Provide the (X, Y) coordinate of the cell's center where the given text is located.  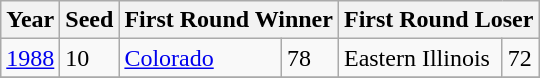
Seed (90, 20)
Colorado (200, 58)
10 (90, 58)
78 (310, 58)
Year (30, 20)
First Round Winner (229, 20)
72 (520, 58)
Eastern Illinois (420, 58)
1988 (30, 58)
First Round Loser (438, 20)
